Find where the given text appears and provide that cell's center as [X, Y] coordinate. 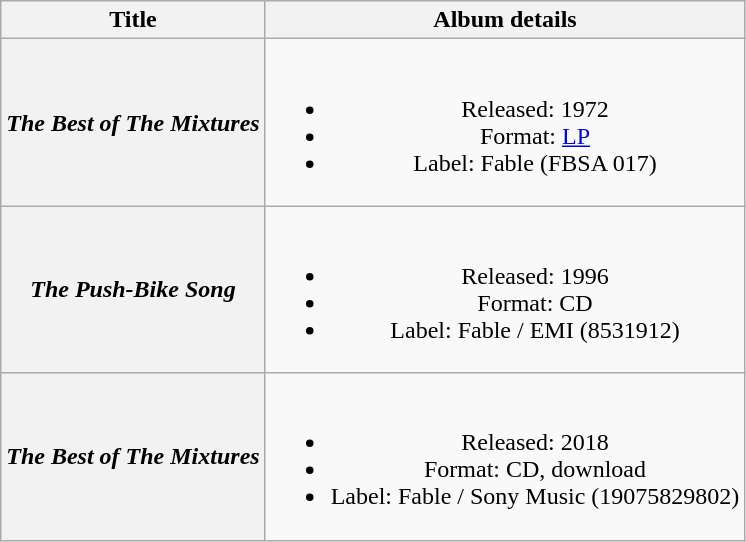
Released: 2018Format: CD, downloadLabel: Fable / Sony Music (19075829802) [505, 456]
Title [133, 20]
Released: 1972Format: LPLabel: Fable (FBSA 017) [505, 122]
Album details [505, 20]
The Push-Bike Song [133, 290]
Released: 1996Format: CDLabel: Fable / EMI (8531912) [505, 290]
